Provide the (x, y) coordinate of the cell's center where the given text is located.  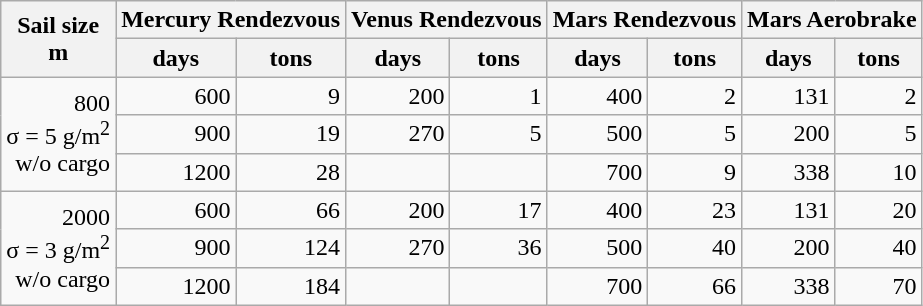
124 (291, 248)
17 (498, 210)
23 (695, 210)
Mars Rendezvous (644, 20)
184 (291, 286)
20 (878, 210)
800σ = 5 g/m2w/o cargo (58, 134)
Mercury Rendezvous (231, 20)
10 (878, 172)
Sail sizem (58, 39)
19 (291, 134)
28 (291, 172)
36 (498, 248)
70 (878, 286)
1 (498, 96)
Venus Rendezvous (447, 20)
Mars Aerobrake (832, 20)
2000σ = 3 g/m2w/o cargo (58, 248)
